Capture the cell that displays the provided text and extract its (x, y) central coordinate. 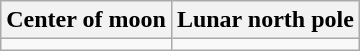
Lunar north pole (265, 20)
Center of moon (86, 20)
